Identify which cell holds the provided text, then report its [x, y] central coordinate. 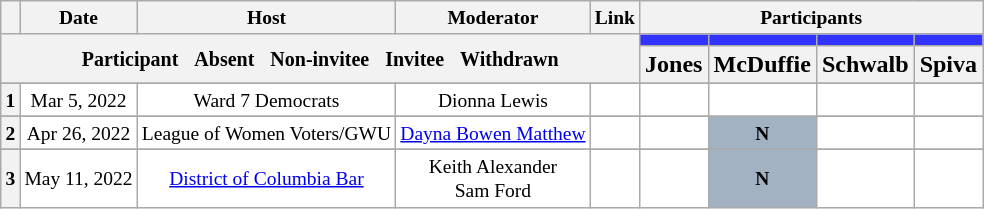
District of Columbia Bar [266, 178]
League of Women Voters/GWU [266, 132]
Dayna Bowen Matthew [493, 132]
Jones [674, 64]
2 [10, 132]
Schwalb [865, 64]
Dionna Lewis [493, 100]
Apr 26, 2022 [78, 132]
3 [10, 178]
Spiva [948, 64]
Mar 5, 2022 [78, 100]
Link [614, 18]
Participants [812, 18]
Date [78, 18]
McDuffie [762, 64]
Participant Absent Non-invitee Invitee Withdrawn [320, 58]
Moderator [493, 18]
Ward 7 Democrats [266, 100]
1 [10, 100]
Host [266, 18]
May 11, 2022 [78, 178]
Keith AlexanderSam Ford [493, 178]
